Extract the (x, y) coordinate from the center of the cell holding the provided text.  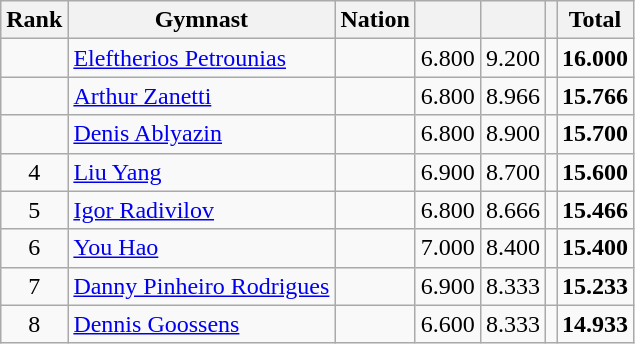
Nation (375, 20)
5 (34, 210)
Rank (34, 20)
15.400 (594, 248)
Total (594, 20)
8.700 (512, 172)
6.600 (448, 324)
15.766 (594, 96)
Danny Pinheiro Rodrigues (202, 286)
Arthur Zanetti (202, 96)
8.966 (512, 96)
Igor Radivilov (202, 210)
8.400 (512, 248)
15.233 (594, 286)
15.466 (594, 210)
16.000 (594, 58)
You Hao (202, 248)
9.200 (512, 58)
8.666 (512, 210)
Gymnast (202, 20)
7 (34, 286)
15.700 (594, 134)
4 (34, 172)
6 (34, 248)
Liu Yang (202, 172)
8 (34, 324)
Dennis Goossens (202, 324)
Denis Ablyazin (202, 134)
7.000 (448, 248)
14.933 (594, 324)
15.600 (594, 172)
Eleftherios Petrounias (202, 58)
8.900 (512, 134)
